Capture the cell that displays the provided text and extract its [X, Y] central coordinate. 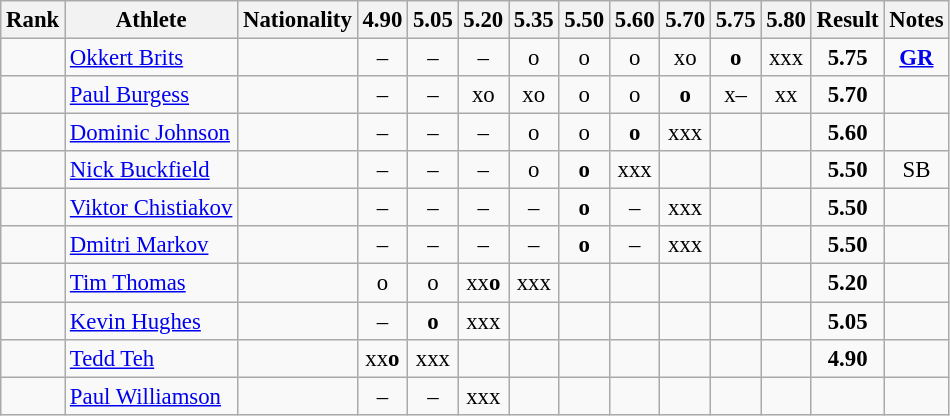
Nationality [298, 20]
Nick Buckfield [152, 170]
x– [735, 95]
xx [786, 95]
Result [848, 20]
5.35 [534, 20]
Tedd Teh [152, 358]
Viktor Chistiakov [152, 208]
Dmitri Markov [152, 245]
Tim Thomas [152, 283]
Paul Burgess [152, 95]
Rank [33, 20]
Dominic Johnson [152, 133]
Okkert Brits [152, 58]
Kevin Hughes [152, 321]
GR [916, 58]
Paul Williamson [152, 396]
Athlete [152, 20]
5.80 [786, 20]
Notes [916, 20]
SB [916, 170]
